Find where the given text appears and provide that cell's center as [X, Y] coordinate. 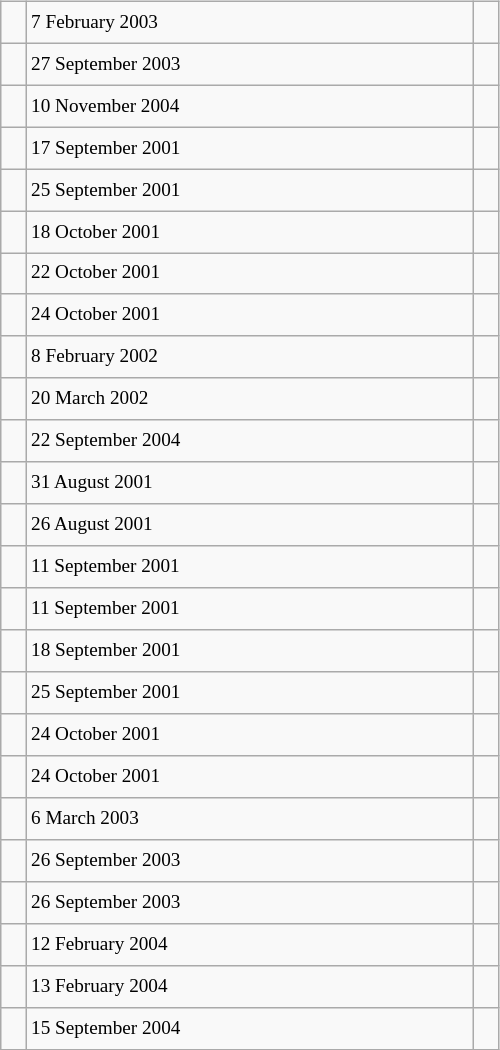
22 September 2004 [249, 441]
18 October 2001 [249, 232]
31 August 2001 [249, 483]
22 October 2001 [249, 274]
26 August 2001 [249, 525]
6 March 2003 [249, 819]
17 September 2001 [249, 148]
10 November 2004 [249, 106]
12 February 2004 [249, 944]
20 March 2002 [249, 399]
8 February 2002 [249, 357]
15 September 2004 [249, 1028]
18 September 2001 [249, 651]
13 February 2004 [249, 986]
7 February 2003 [249, 22]
27 September 2003 [249, 64]
